Identify which cell holds the provided text, then report its (x, y) central coordinate. 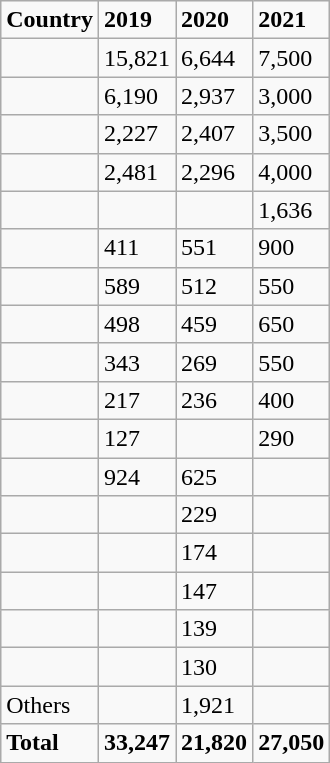
589 (136, 286)
21,820 (214, 743)
2,481 (136, 172)
229 (214, 515)
Total (50, 743)
Others (50, 705)
400 (292, 400)
130 (214, 667)
147 (214, 591)
269 (214, 362)
900 (292, 248)
1,921 (214, 705)
498 (136, 324)
551 (214, 248)
2021 (292, 20)
625 (214, 477)
290 (292, 438)
33,247 (136, 743)
2020 (214, 20)
Country (50, 20)
236 (214, 400)
27,050 (292, 743)
3,000 (292, 96)
7,500 (292, 58)
2019 (136, 20)
2,937 (214, 96)
139 (214, 629)
3,500 (292, 134)
2,407 (214, 134)
512 (214, 286)
1,636 (292, 210)
924 (136, 477)
2,227 (136, 134)
217 (136, 400)
343 (136, 362)
6,644 (214, 58)
459 (214, 324)
127 (136, 438)
411 (136, 248)
15,821 (136, 58)
4,000 (292, 172)
2,296 (214, 172)
174 (214, 553)
650 (292, 324)
6,190 (136, 96)
